Return the [X, Y] coordinate for the center point of the cell that contains the specified text.  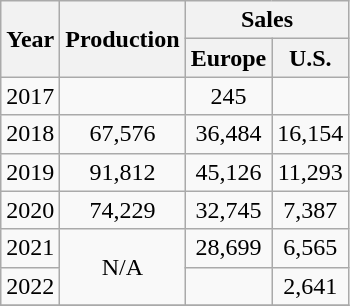
16,154 [310, 134]
2022 [30, 286]
U.S. [310, 58]
67,576 [122, 134]
11,293 [310, 172]
N/A [122, 267]
2018 [30, 134]
6,565 [310, 248]
2020 [30, 210]
36,484 [228, 134]
2019 [30, 172]
28,699 [228, 248]
2017 [30, 96]
Year [30, 39]
2,641 [310, 286]
2021 [30, 248]
Production [122, 39]
245 [228, 96]
45,126 [228, 172]
Europe [228, 58]
Sales [267, 20]
7,387 [310, 210]
32,745 [228, 210]
74,229 [122, 210]
91,812 [122, 172]
